From the cell containing the given text, extract its center point as [x, y] coordinate. 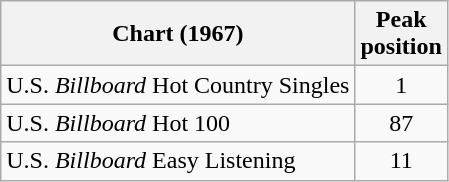
87 [401, 123]
U.S. Billboard Easy Listening [178, 161]
U.S. Billboard Hot 100 [178, 123]
1 [401, 85]
11 [401, 161]
U.S. Billboard Hot Country Singles [178, 85]
Peakposition [401, 34]
Chart (1967) [178, 34]
